Return the (X, Y) coordinate for the center point of the cell that contains the specified text.  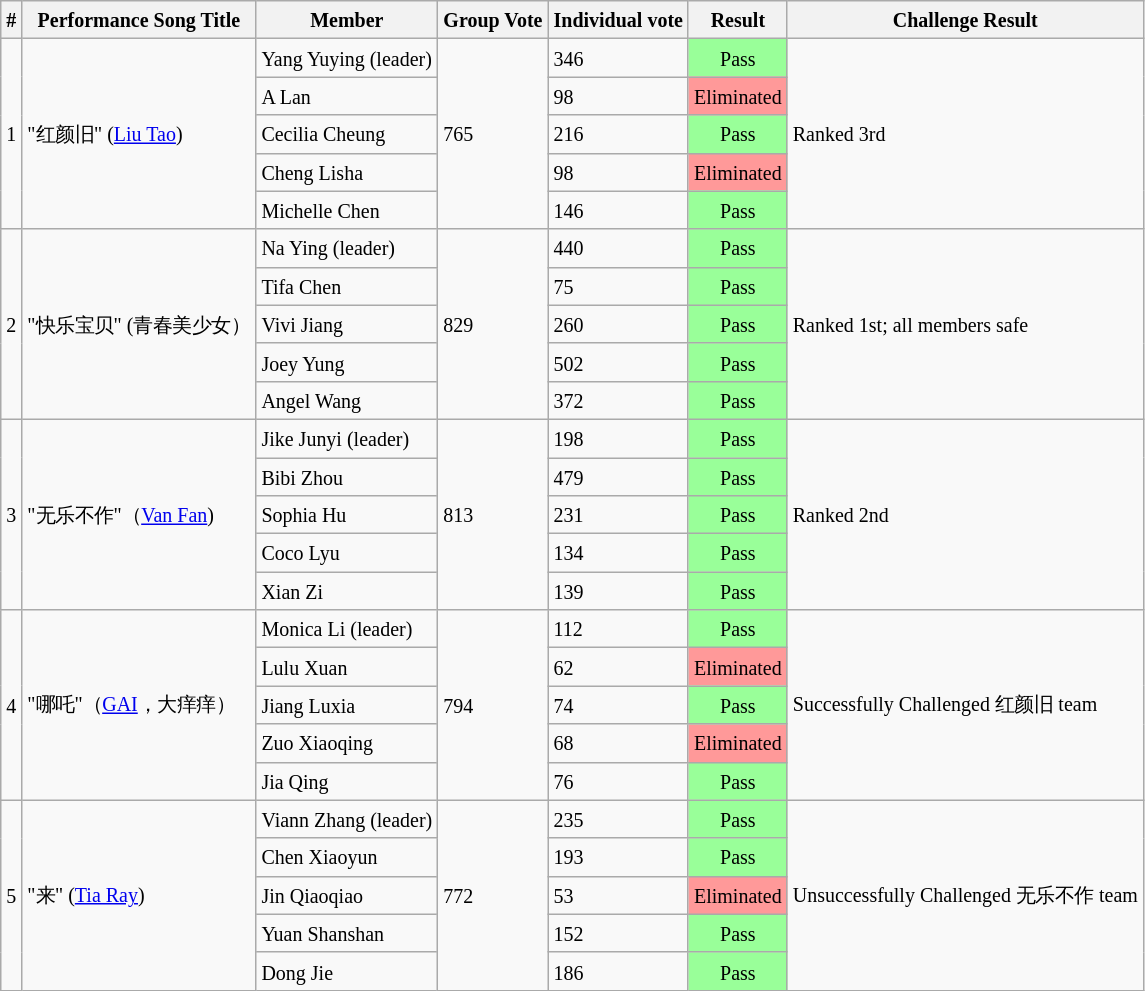
74 (618, 705)
Jin Qiaoqiao (347, 895)
152 (618, 933)
Successfully Challenged 红颜旧 team (965, 705)
Vivi Jiang (347, 324)
Sophia Hu (347, 515)
"无乐不作"（Van Fan) (139, 514)
Monica Li (leader) (347, 629)
Member (347, 20)
1 (12, 134)
Zuo Xiaoqing (347, 743)
231 (618, 515)
"来" (Tia Ray) (139, 895)
Tifa Chen (347, 286)
5 (12, 895)
3 (12, 514)
"红颜旧" (Liu Tao) (139, 134)
193 (618, 857)
Coco Lyu (347, 553)
139 (618, 591)
372 (618, 400)
Jiang Luxia (347, 705)
Yang Yuying (leader) (347, 58)
216 (618, 134)
186 (618, 971)
198 (618, 438)
502 (618, 362)
Jia Qing (347, 781)
76 (618, 781)
134 (618, 553)
"快乐宝贝" (青春美少女） (139, 324)
Bibi Zhou (347, 477)
A Lan (347, 96)
794 (493, 705)
Cecilia Cheung (347, 134)
260 (618, 324)
Result (738, 20)
Chen Xiaoyun (347, 857)
Yuan Shanshan (347, 933)
Na Ying (leader) (347, 248)
813 (493, 514)
829 (493, 324)
112 (618, 629)
346 (618, 58)
Individual vote (618, 20)
765 (493, 134)
"哪吒"（GAI，大痒痒） (139, 705)
Challenge Result (965, 20)
Viann Zhang (leader) (347, 819)
235 (618, 819)
Ranked 3rd (965, 134)
Jike Junyi (leader) (347, 438)
Ranked 2nd (965, 514)
440 (618, 248)
75 (618, 286)
Lulu Xuan (347, 667)
Performance Song Title (139, 20)
772 (493, 895)
Angel Wang (347, 400)
Group Vote (493, 20)
53 (618, 895)
Cheng Lisha (347, 172)
2 (12, 324)
479 (618, 477)
Michelle Chen (347, 210)
Joey Yung (347, 362)
Ranked 1st; all members safe (965, 324)
146 (618, 210)
4 (12, 705)
Dong Jie (347, 971)
Xian Zi (347, 591)
62 (618, 667)
Unsuccessfully Challenged 无乐不作 team (965, 895)
# (12, 20)
68 (618, 743)
